Find where the given text appears and provide that cell's center as (x, y) coordinate. 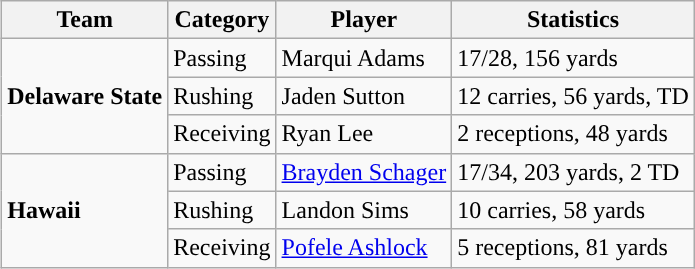
Statistics (574, 20)
12 carries, 56 yards, TD (574, 96)
Team (85, 20)
Hawaii (85, 210)
Jaden Sutton (364, 96)
Brayden Schager (364, 172)
5 receptions, 81 yards (574, 248)
10 carries, 58 yards (574, 210)
2 receptions, 48 yards (574, 134)
Marqui Adams (364, 58)
Landon Sims (364, 210)
17/34, 203 yards, 2 TD (574, 172)
Pofele Ashlock (364, 248)
Category (222, 20)
17/28, 156 yards (574, 58)
Player (364, 20)
Ryan Lee (364, 134)
Delaware State (85, 96)
